Scan for the cell matching the given text and deliver its [x, y] coordinate at center. 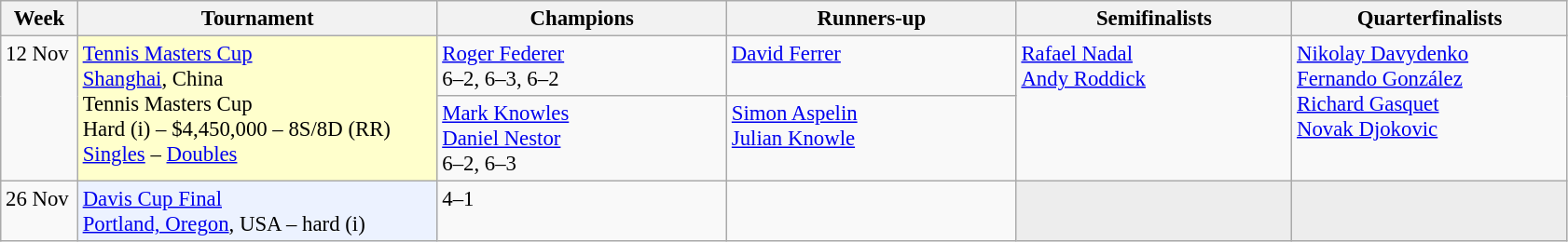
Tennis Masters Cup Shanghai, ChinaTennis Masters CupHard (i) – $4,450,000 – 8S/8D (RR)Singles – Doubles [257, 109]
Champions [582, 19]
Tournament [257, 19]
Week [39, 19]
Semifinalists [1154, 19]
Rafael Nadal Andy Roddick [1154, 109]
Simon Aspelin Julian Knowle [873, 139]
Roger Federer6–2, 6–3, 6–2 [582, 67]
Quarterfinalists [1430, 19]
David Ferrer [873, 67]
4–1 [582, 212]
Mark Knowles Daniel Nestor 6–2, 6–3 [582, 139]
Davis Cup Final Portland, Oregon, USA – hard (i) [257, 212]
26 Nov [39, 212]
Runners-up [873, 19]
Nikolay Davydenko Fernando González Richard Gasquet Novak Djokovic [1430, 109]
12 Nov [39, 109]
